Detect which cell encompasses the target text, then output its [x, y] center coordinate. 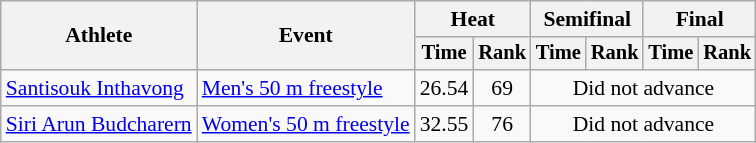
Siri Arun Budcharern [99, 124]
32.55 [444, 124]
Event [306, 36]
Women's 50 m freestyle [306, 124]
Men's 50 m freestyle [306, 88]
26.54 [444, 88]
Final [699, 19]
76 [502, 124]
Semifinal [587, 19]
Santisouk Inthavong [99, 88]
Heat [473, 19]
Athlete [99, 36]
69 [502, 88]
